From the cell containing the given text, extract its center point as (X, Y) coordinate. 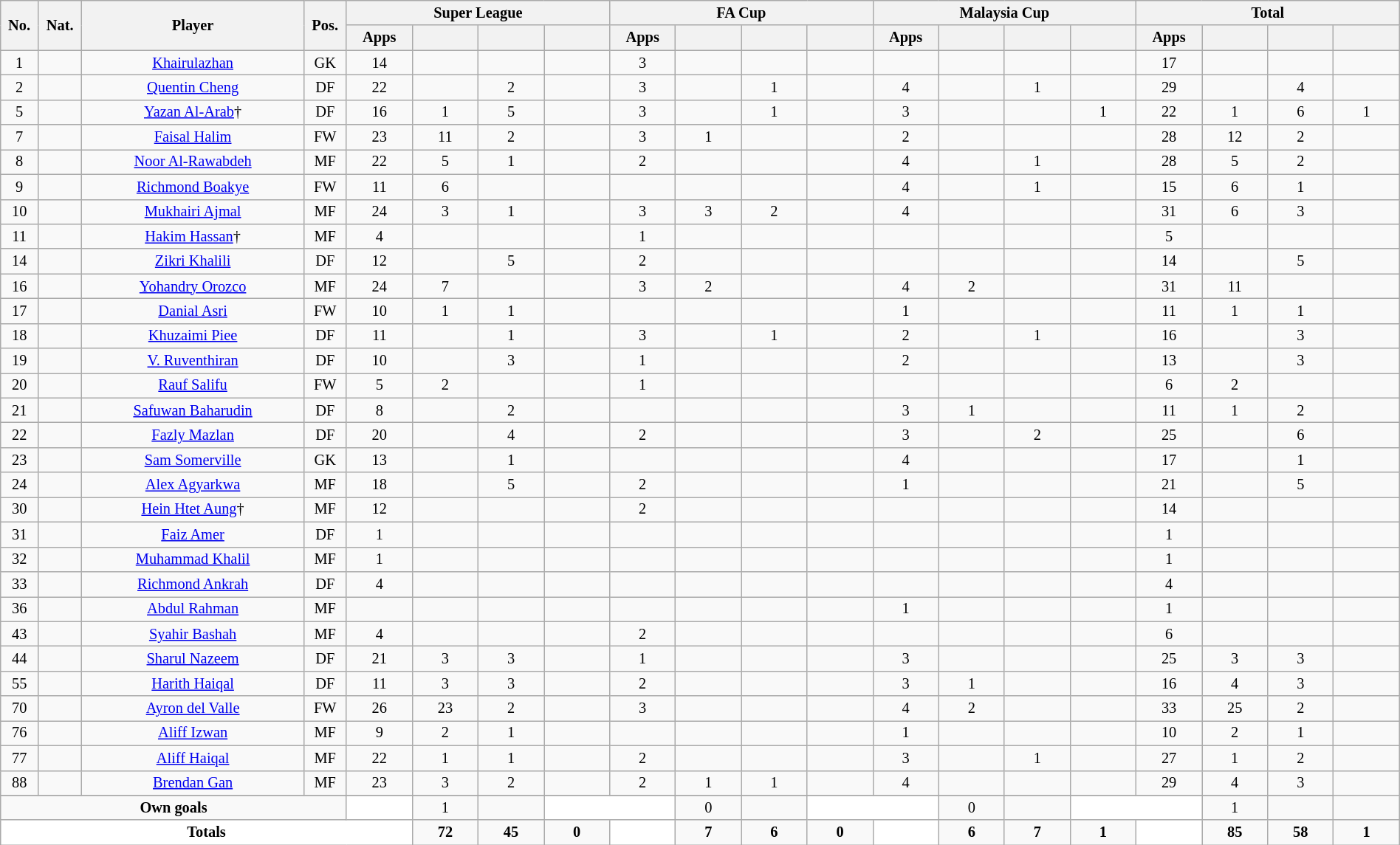
19 (19, 361)
Richmond Ankrah (193, 584)
Richmond Boakye (193, 187)
32 (19, 559)
Faiz Amer (193, 534)
Khairulazhan (193, 63)
Player (193, 25)
Zikri Khalili (193, 261)
No. (19, 25)
Hakim Hassan† (193, 236)
Yohandry Orozco (193, 286)
Aliff Izwan (193, 733)
30 (19, 509)
Super League (478, 13)
55 (19, 683)
Nat. (61, 25)
Danial Asri (193, 311)
Mukhairi Ajmal (193, 212)
Sam Somerville (193, 460)
77 (19, 758)
70 (19, 708)
Totals (207, 832)
44 (19, 658)
V. Ruventhiran (193, 361)
88 (19, 783)
Rauf Salifu (193, 385)
58 (1301, 832)
27 (1170, 758)
Faisal Halim (193, 137)
43 (19, 634)
FA Cup (741, 13)
76 (19, 733)
Hein Htet Aung† (193, 509)
72 (445, 832)
45 (511, 832)
Safuwan Baharudin (193, 410)
Quentin Cheng (193, 87)
Brendan Gan (193, 783)
36 (19, 609)
Muhammad Khalil (193, 559)
26 (380, 708)
Noor Al-Rawabdeh (193, 162)
Abdul Rahman (193, 609)
Pos. (325, 25)
Alex Agyarkwa (193, 485)
Harith Haiqal (193, 683)
Own goals (174, 807)
Aliff Haiqal (193, 758)
15 (1170, 187)
Fazly Mazlan (193, 435)
Yazan Al-Arab† (193, 112)
85 (1235, 832)
Sharul Nazeem (193, 658)
Total (1269, 13)
Ayron del Valle (193, 708)
Malaysia Cup (1004, 13)
Khuzaimi Piee (193, 336)
Syahir Bashah (193, 634)
